Provide the [X, Y] coordinate of the cell's center where the given text is located.  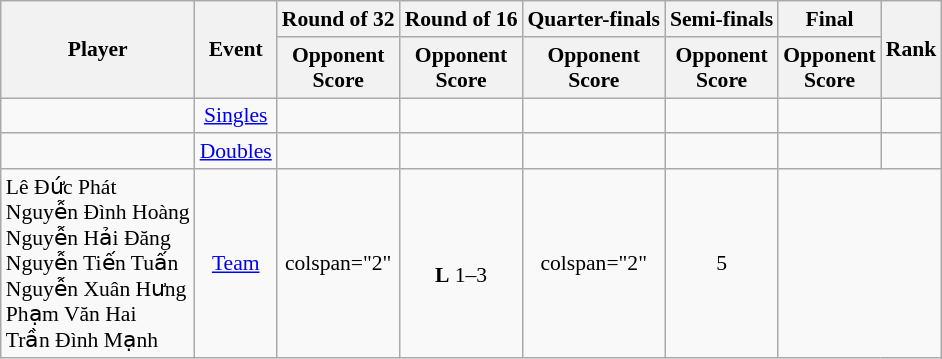
Player [98, 50]
Singles [236, 116]
L 1–3 [462, 264]
Doubles [236, 152]
Quarter-finals [594, 19]
Round of 32 [338, 19]
Round of 16 [462, 19]
Semi-finals [722, 19]
Event [236, 50]
Lê Đức PhátNguyễn Đình HoàngNguyễn Hải ĐăngNguyễn Tiến TuấnNguyễn Xuân HưngPhạm Văn HaiTrần Đình Mạnh [98, 264]
Final [830, 19]
5 [722, 264]
Rank [912, 50]
Team [236, 264]
